Find where the given text appears and provide that cell's center as [x, y] coordinate. 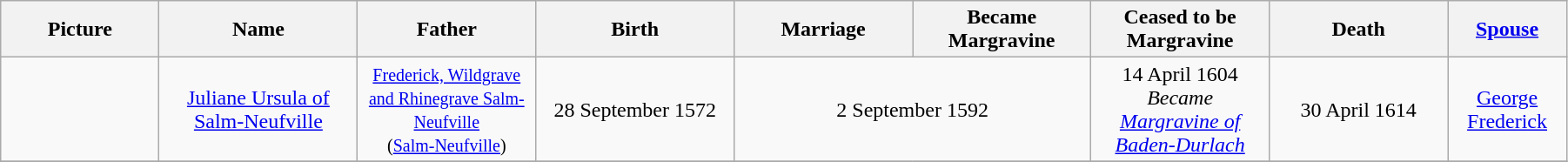
Death [1359, 30]
Became Margravine [1002, 30]
George Frederick [1507, 110]
28 September 1572 [635, 110]
Picture [80, 30]
Spouse [1507, 30]
14 April 1604Became Margravine of Baden-Durlach [1180, 110]
2 September 1592 [913, 110]
Frederick, Wildgrave and Rhinegrave Salm-Neufville(Salm-Neufville) [447, 110]
Father [447, 30]
Name [258, 30]
Juliane Ursula of Salm-Neufville [258, 110]
Ceased to be Margravine [1180, 30]
Birth [635, 30]
30 April 1614 [1359, 110]
Marriage [823, 30]
